Capture the cell that displays the provided text and extract its [x, y] central coordinate. 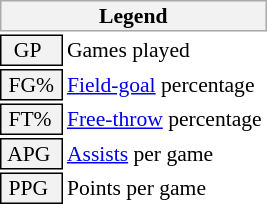
Points per game [166, 188]
Legend [134, 16]
Free-throw percentage [166, 120]
Field-goal percentage [166, 85]
APG [31, 154]
PPG [31, 188]
FG% [31, 85]
Games played [166, 50]
GP [31, 50]
Assists per game [166, 154]
FT% [31, 120]
